From the cell containing the given text, extract its center point as (x, y) coordinate. 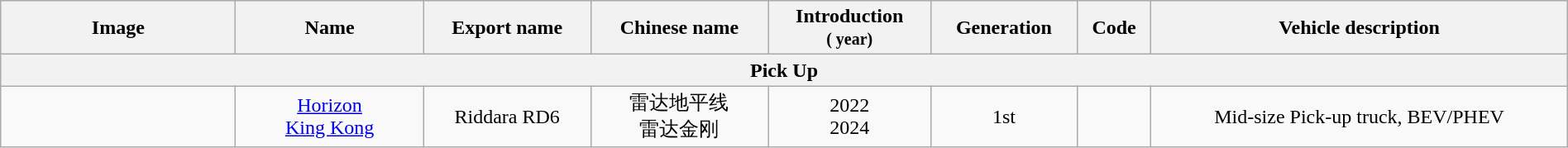
Chinese name (680, 28)
Vehicle description (1360, 28)
Image (118, 28)
Introduction( year) (850, 28)
Pick Up (784, 70)
20222024 (850, 117)
Code (1114, 28)
1st (1004, 117)
雷达地平线雷达金刚 (680, 117)
Name (329, 28)
Mid-size Pick-up truck, BEV/PHEV (1360, 117)
Riddara RD6 (507, 117)
HorizonKing Kong (329, 117)
Export name (507, 28)
Generation (1004, 28)
